Identify which cell holds the provided text, then report its (X, Y) central coordinate. 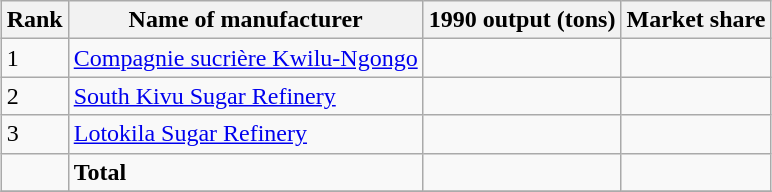
Market share (696, 20)
3 (34, 134)
Total (246, 172)
South Kivu Sugar Refinery (246, 96)
Name of manufacturer (246, 20)
Rank (34, 20)
1990 output (tons) (522, 20)
Lotokila Sugar Refinery (246, 134)
2 (34, 96)
1 (34, 58)
Compagnie sucrière Kwilu-Ngongo (246, 58)
